Pinpoint the cell where the given text exists, returning its (X, Y) midpoint coordinate. 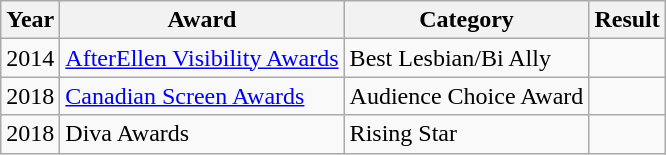
Canadian Screen Awards (202, 96)
Category (466, 20)
Year (30, 20)
Award (202, 20)
Rising Star (466, 134)
Result (627, 20)
Best Lesbian/Bi Ally (466, 58)
Audience Choice Award (466, 96)
AfterEllen Visibility Awards (202, 58)
2014 (30, 58)
Diva Awards (202, 134)
